Capture the cell that displays the provided text and extract its [x, y] central coordinate. 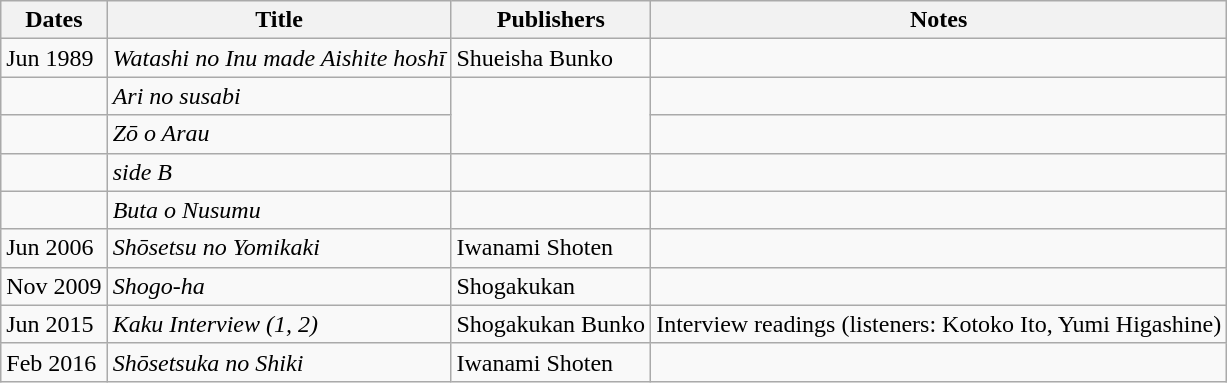
Ari no susabi [279, 96]
Shōsetsuka no Shiki [279, 362]
Feb 2016 [54, 362]
Interview readings (listeners: Kotoko Ito, Yumi Higashine) [939, 324]
Shogakukan [551, 286]
Shōsetsu no Yomikaki [279, 248]
Jun 2015 [54, 324]
Publishers [551, 20]
Notes [939, 20]
side B [279, 172]
Jun 2006 [54, 248]
Watashi no Inu made Aishite hoshī [279, 58]
Dates [54, 20]
Title [279, 20]
Zō o Arau [279, 134]
Shueisha Bunko [551, 58]
Kaku Interview (1, 2) [279, 324]
Shogo-ha [279, 286]
Nov 2009 [54, 286]
Buta o Nusumu [279, 210]
Jun 1989 [54, 58]
Shogakukan Bunko [551, 324]
